Locate the cell with the specified text and output its [x, y] center coordinate. 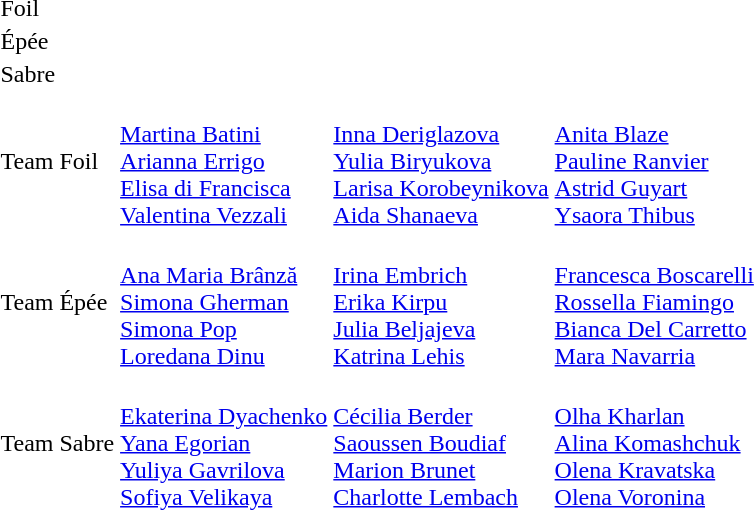
Martina BatiniArianna ErrigoElisa di FranciscaValentina Vezzali [224, 161]
Inna DeriglazovaYulia BiryukovaLarisa KorobeynikovaAida Shanaeva [441, 161]
Irina EmbrichErika KirpuJulia BeljajevaKatrina Lehis [441, 302]
Ana Maria BrânzăSimona GhermanSimona PopLoredana Dinu [224, 302]
